Detect which cell encompasses the target text, then output its (x, y) center coordinate. 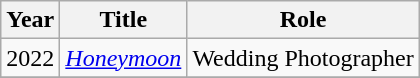
2022 (30, 58)
Role (303, 20)
Title (124, 20)
Wedding Photographer (303, 58)
Year (30, 20)
Honeymoon (124, 58)
